Return [X, Y] of the center of cell containing provided text 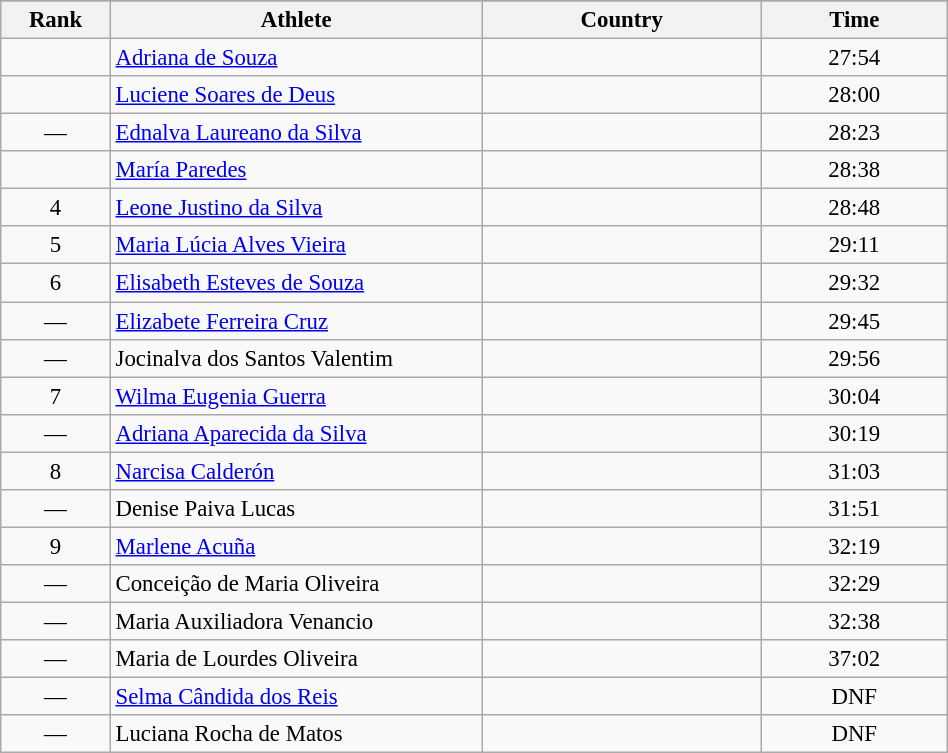
Jocinalva dos Santos Valentim [296, 358]
Athlete [296, 20]
Luciene Soares de Deus [296, 95]
32:29 [854, 584]
Marlene Acuña [296, 546]
Narcisa Calderón [296, 471]
9 [56, 546]
28:38 [854, 170]
29:32 [854, 283]
Denise Paiva Lucas [296, 509]
30:04 [854, 396]
29:56 [854, 358]
29:45 [854, 321]
Maria Auxiliadora Venancio [296, 621]
6 [56, 283]
Wilma Eugenia Guerra [296, 396]
32:19 [854, 546]
Elisabeth Esteves de Souza [296, 283]
Leone Justino da Silva [296, 208]
7 [56, 396]
32:38 [854, 621]
4 [56, 208]
Conceição de Maria Oliveira [296, 584]
Rank [56, 20]
37:02 [854, 659]
27:54 [854, 58]
5 [56, 245]
Luciana Rocha de Matos [296, 734]
Elizabete Ferreira Cruz [296, 321]
28:48 [854, 208]
Maria de Lourdes Oliveira [296, 659]
Ednalva Laureano da Silva [296, 133]
31:03 [854, 471]
María Paredes [296, 170]
Country [622, 20]
Selma Cândida dos Reis [296, 697]
Adriana Aparecida da Silva [296, 433]
Adriana de Souza [296, 58]
29:11 [854, 245]
30:19 [854, 433]
8 [56, 471]
Maria Lúcia Alves Vieira [296, 245]
28:23 [854, 133]
28:00 [854, 95]
Time [854, 20]
31:51 [854, 509]
